Return (x, y) of the center of cell containing provided text 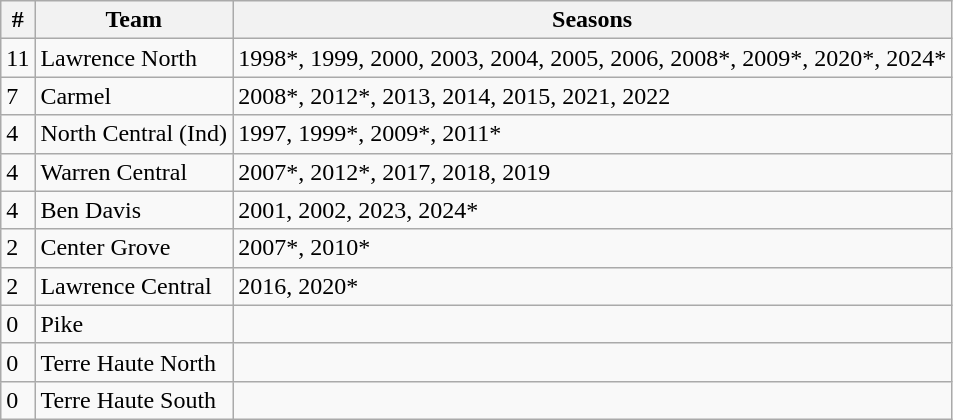
Team (134, 20)
Center Grove (134, 248)
# (18, 20)
Carmel (134, 96)
2007*, 2010* (592, 248)
North Central (Ind) (134, 134)
Warren Central (134, 172)
Lawrence Central (134, 286)
2007*, 2012*, 2017, 2018, 2019 (592, 172)
Seasons (592, 20)
7 (18, 96)
Terre Haute North (134, 362)
2008*, 2012*, 2013, 2014, 2015, 2021, 2022 (592, 96)
1998*, 1999, 2000, 2003, 2004, 2005, 2006, 2008*, 2009*, 2020*, 2024* (592, 58)
Terre Haute South (134, 400)
Ben Davis (134, 210)
11 (18, 58)
2016, 2020* (592, 286)
2001, 2002, 2023, 2024* (592, 210)
Pike (134, 324)
Lawrence North (134, 58)
1997, 1999*, 2009*, 2011* (592, 134)
